Determine the [x, y] coordinate at the center of the cell enclosing the given text.  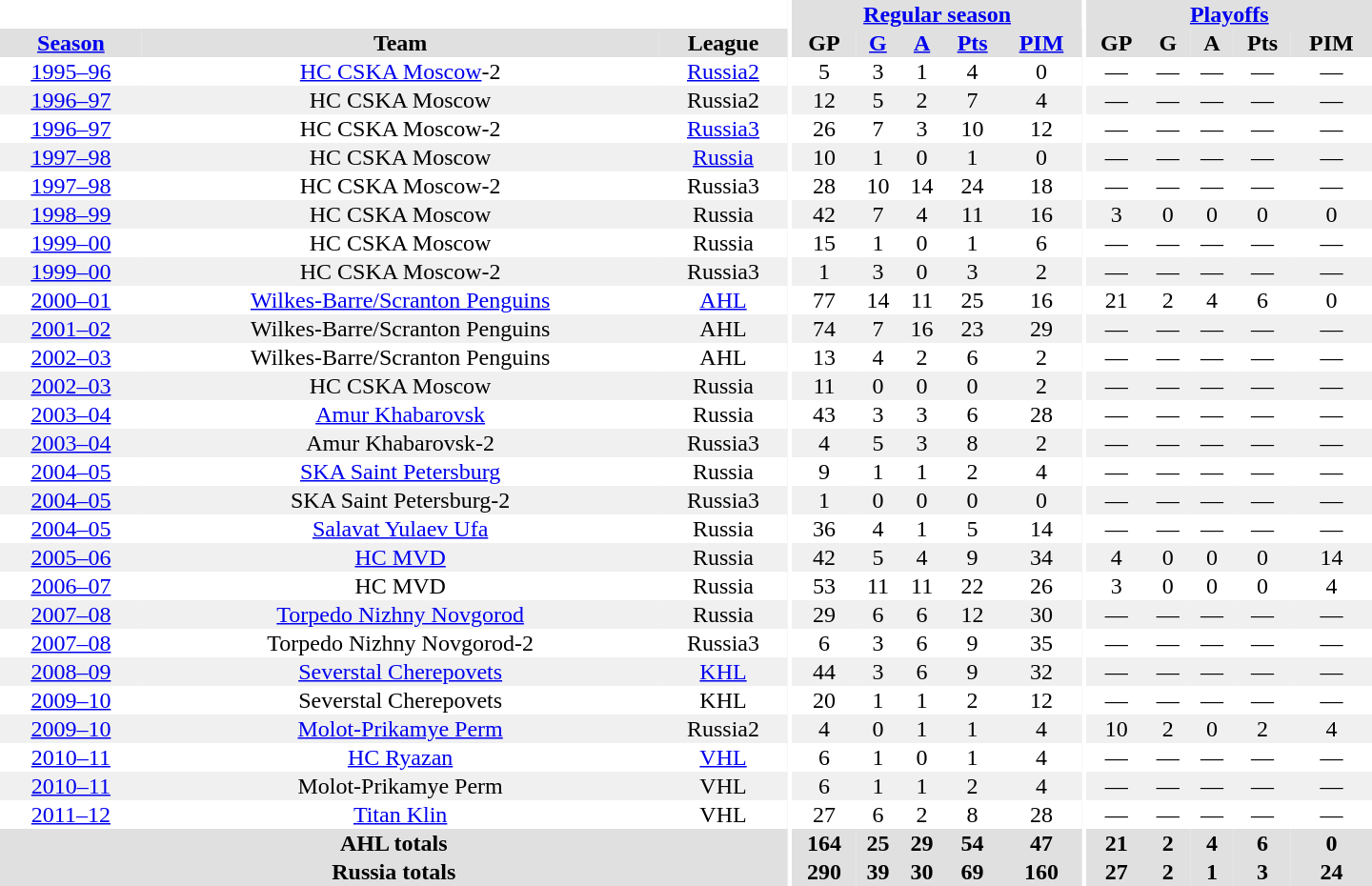
2011–12 [71, 815]
47 [1042, 843]
SKA Saint Petersburg-2 [400, 500]
77 [825, 300]
290 [825, 872]
Titan Klin [400, 815]
13 [825, 357]
Torpedo Nizhny Novgorod-2 [400, 643]
34 [1042, 557]
SKA Saint Petersburg [400, 472]
2005–06 [71, 557]
Amur Khabarovsk [400, 414]
1998–99 [71, 214]
Season [71, 43]
15 [825, 243]
Regular season [938, 14]
2001–02 [71, 329]
22 [973, 586]
44 [825, 672]
1995–96 [71, 71]
54 [973, 843]
160 [1042, 872]
2000–01 [71, 300]
Team [400, 43]
20 [825, 700]
35 [1042, 643]
74 [825, 329]
Russia totals [394, 872]
23 [973, 329]
AHL totals [394, 843]
Playoffs [1229, 14]
2008–09 [71, 672]
18 [1042, 186]
164 [825, 843]
53 [825, 586]
HC Ryazan [400, 757]
36 [825, 529]
39 [878, 872]
69 [973, 872]
43 [825, 414]
Salavat Yulaev Ufa [400, 529]
Torpedo Nizhny Novgorod [400, 614]
Amur Khabarovsk-2 [400, 443]
2006–07 [71, 586]
32 [1042, 672]
League [722, 43]
